From the cell containing the given text, extract its center point as (X, Y) coordinate. 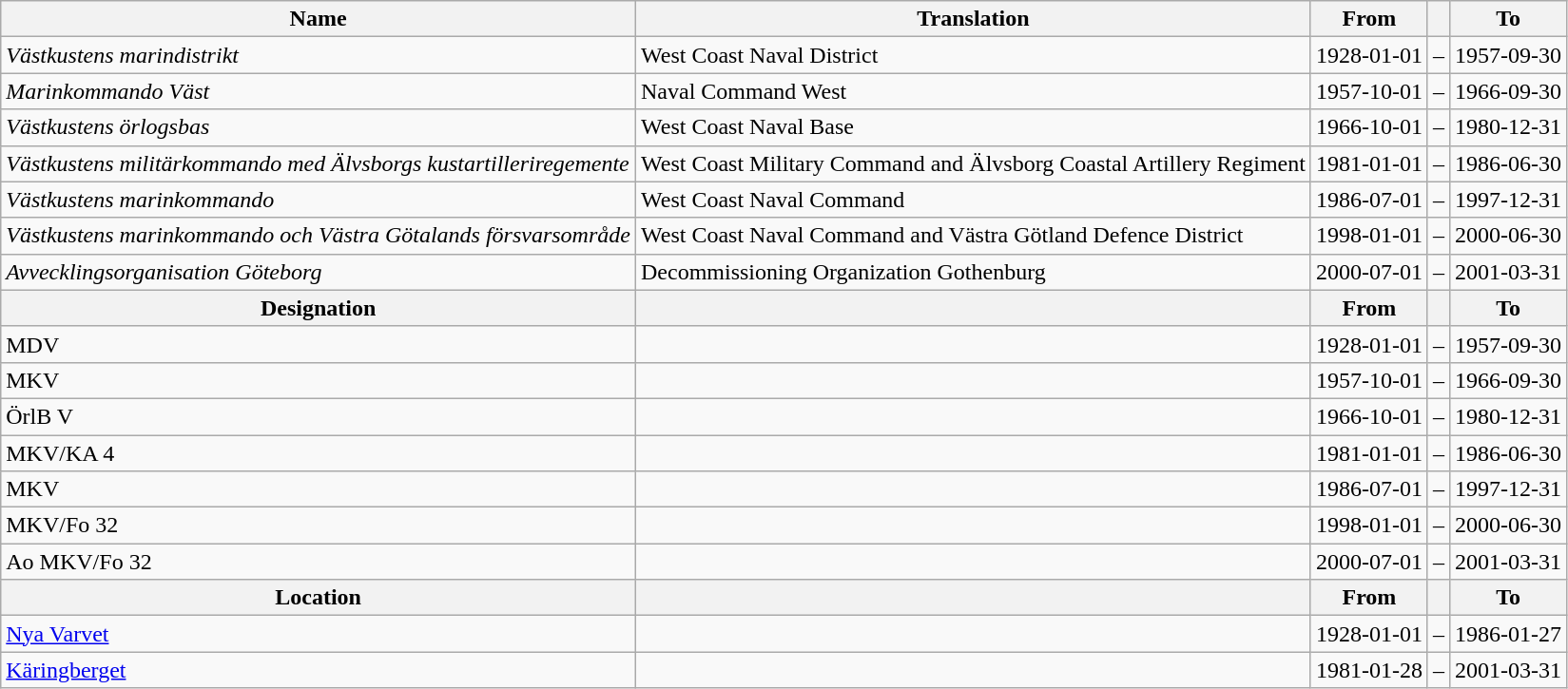
Name (319, 19)
West Coast Naval Command (973, 200)
Västkustens marinkommando och Västra Götalands försvarsområde (319, 236)
Ao MKV/Fo 32 (319, 562)
Marinkommando Väst (319, 91)
Västkustens militärkommando med Älvsborgs kustartilleriregemente (319, 163)
1981-01-28 (1369, 670)
West Coast Naval Command and Västra Götland Defence District (973, 236)
Västkustens marinkommando (319, 200)
West Coast Naval Base (973, 127)
Translation (973, 19)
Västkustens örlogsbas (319, 127)
Västkustens marindistrikt (319, 55)
West Coast Military Command and Älvsborg Coastal Artillery Regiment (973, 163)
Naval Command West (973, 91)
Nya Varvet (319, 634)
Designation (319, 308)
ÖrlB V (319, 416)
1986-01-27 (1508, 634)
Decommissioning Organization Gothenburg (973, 272)
MKV/KA 4 (319, 453)
MKV/Fo 32 (319, 526)
Käringberget (319, 670)
Avvecklingsorganisation Göteborg (319, 272)
Location (319, 598)
MDV (319, 344)
West Coast Naval District (973, 55)
